Extract the (X, Y) coordinate from the center of the cell holding the provided text.  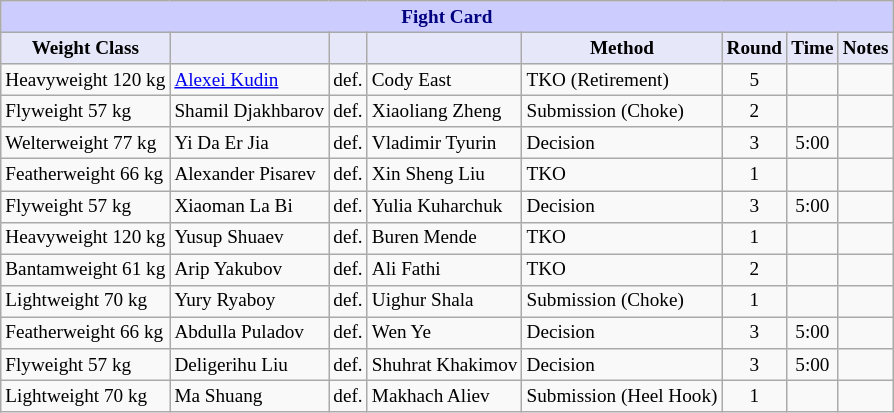
TKO (Retirement) (622, 80)
Shamil Djakhbarov (250, 111)
Ma Shuang (250, 396)
Xiaoliang Zheng (444, 111)
Yury Ryaboy (250, 301)
Method (622, 48)
Yusup Shuaev (250, 238)
Welterweight 77 kg (86, 143)
Deligerihu Liu (250, 365)
Weight Class (86, 48)
Abdulla Puladov (250, 333)
Time (812, 48)
Fight Card (447, 17)
Submission (Heel Hook) (622, 396)
Cody East (444, 80)
Yulia Kuharchuk (444, 206)
5 (754, 80)
Uighur Shala (444, 301)
Xiaoman La Bi (250, 206)
Shuhrat Khakimov (444, 365)
Ali Fathi (444, 270)
Wen Ye (444, 333)
Alexei Kudin (250, 80)
Buren Mende (444, 238)
Xin Sheng Liu (444, 175)
Vladimir Tyurin (444, 143)
Alexander Pisarev (250, 175)
Round (754, 48)
Yi Da Er Jia (250, 143)
Arip Yakubov (250, 270)
Notes (866, 48)
Bantamweight 61 kg (86, 270)
Makhach Aliev (444, 396)
